Search for the cell housing the specified text and yield its [X, Y] center coordinate. 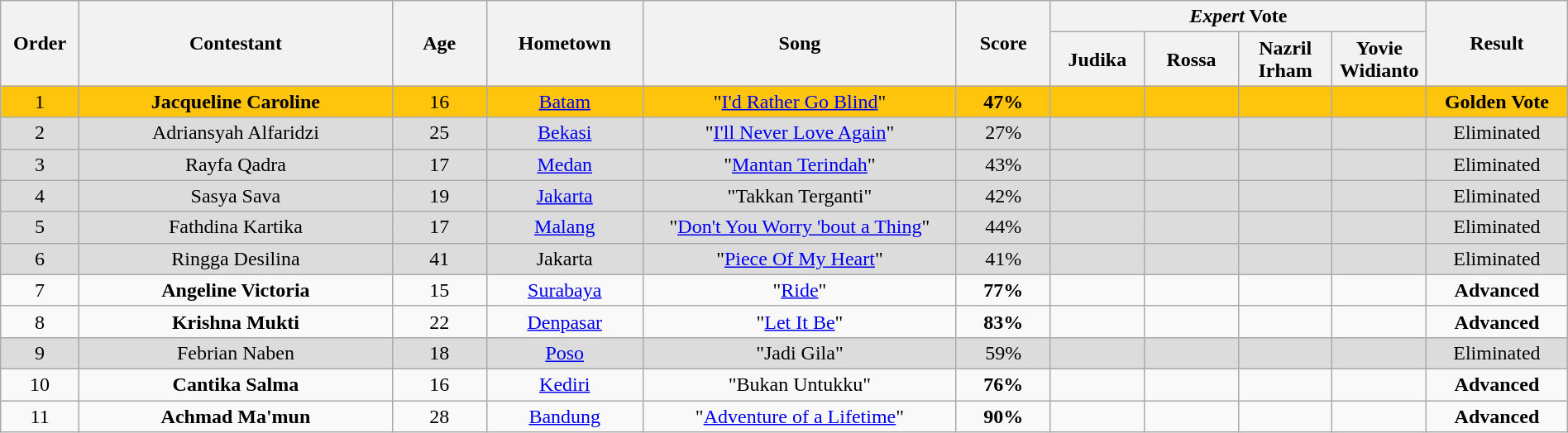
28 [439, 416]
22 [439, 321]
4 [40, 196]
Achmad Ma'mun [235, 416]
Ringga Desilina [235, 259]
44% [1003, 227]
6 [40, 259]
42% [1003, 196]
Rossa [1192, 59]
"I'll Never Love Again" [799, 133]
Surabaya [564, 290]
Expert Vote [1239, 17]
Adriansyah Alfaridzi [235, 133]
10 [40, 384]
"Jadi Gila" [799, 353]
47% [1003, 102]
Poso [564, 353]
"Mantan Terindah" [799, 164]
8 [40, 321]
"I'd Rather Go Blind" [799, 102]
9 [40, 353]
"Don't You Worry 'bout a Thing" [799, 227]
Rayfa Qadra [235, 164]
Golden Vote [1497, 102]
"Bukan Untukku" [799, 384]
"Piece Of My Heart" [799, 259]
41% [1003, 259]
Malang [564, 227]
Yovie Widianto [1379, 59]
Denpasar [564, 321]
Febrian Naben [235, 353]
Krishna Mukti [235, 321]
Cantika Salma [235, 384]
Contestant [235, 43]
83% [1003, 321]
Bekasi [564, 133]
41 [439, 259]
77% [1003, 290]
Judika [1097, 59]
25 [439, 133]
19 [439, 196]
Sasya Sava [235, 196]
Result [1497, 43]
90% [1003, 416]
Batam [564, 102]
"Ride" [799, 290]
3 [40, 164]
27% [1003, 133]
43% [1003, 164]
2 [40, 133]
"Let It Be" [799, 321]
15 [439, 290]
Angeline Victoria [235, 290]
"Takkan Terganti" [799, 196]
59% [1003, 353]
Medan [564, 164]
Kediri [564, 384]
76% [1003, 384]
Fathdina Kartika [235, 227]
1 [40, 102]
5 [40, 227]
Age [439, 43]
Score [1003, 43]
11 [40, 416]
Jacqueline Caroline [235, 102]
Song [799, 43]
7 [40, 290]
18 [439, 353]
Hometown [564, 43]
"Adventure of a Lifetime" [799, 416]
Order [40, 43]
Bandung [564, 416]
Nazril Irham [1285, 59]
